Capture the cell that displays the provided text and extract its [x, y] central coordinate. 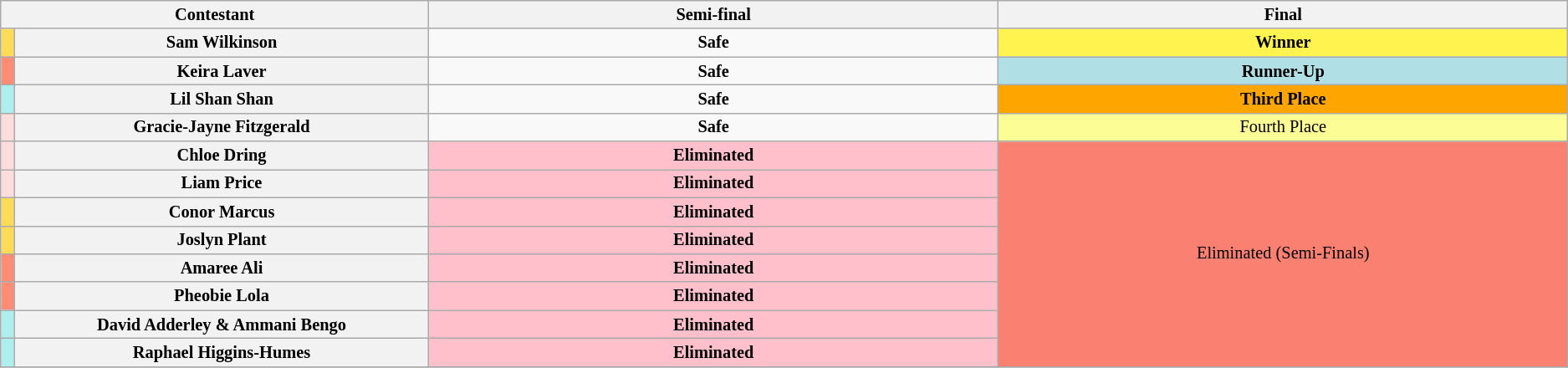
Joslyn Plant [221, 240]
David Adderley & Ammani Bengo [221, 325]
Final [1283, 14]
Chloe Dring [221, 156]
Winner [1283, 43]
Keira Laver [221, 71]
Gracie-Jayne Fitzgerald [221, 127]
Eliminated (Semi-Finals) [1283, 254]
Sam Wilkinson [221, 43]
Raphael Higgins-Humes [221, 352]
Lil Shan Shan [221, 99]
Conor Marcus [221, 212]
Pheobie Lola [221, 296]
Runner-Up [1283, 71]
Contestant [215, 14]
Third Place [1283, 99]
Fourth Place [1283, 127]
Semi-final [714, 14]
Liam Price [221, 183]
Amaree Ali [221, 268]
